Output the [x, y] coordinate of the center of the cell containing the given text.  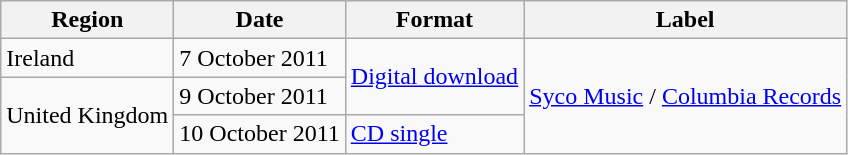
Syco Music / Columbia Records [686, 96]
Region [88, 20]
Label [686, 20]
Ireland [88, 58]
Digital download [434, 77]
Date [260, 20]
CD single [434, 134]
United Kingdom [88, 115]
Format [434, 20]
10 October 2011 [260, 134]
7 October 2011 [260, 58]
9 October 2011 [260, 96]
